Search for the cell housing the specified text and yield its (X, Y) center coordinate. 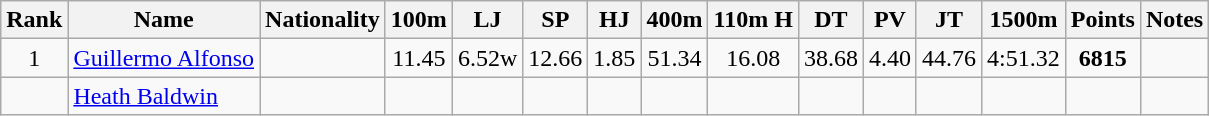
12.66 (556, 58)
100m (418, 20)
1 (34, 58)
11.45 (418, 58)
400m (674, 20)
SP (556, 20)
LJ (487, 20)
6.52w (487, 58)
Rank (34, 20)
16.08 (753, 58)
1.85 (614, 58)
51.34 (674, 58)
Heath Baldwin (164, 96)
4.40 (890, 58)
JT (948, 20)
38.68 (830, 58)
HJ (614, 20)
PV (890, 20)
Notes (1174, 20)
44.76 (948, 58)
6815 (1102, 58)
Guillermo Alfonso (164, 58)
1500m (1024, 20)
4:51.32 (1024, 58)
Nationality (323, 20)
DT (830, 20)
110m H (753, 20)
Name (164, 20)
Points (1102, 20)
